Search for the cell housing the specified text and yield its [X, Y] center coordinate. 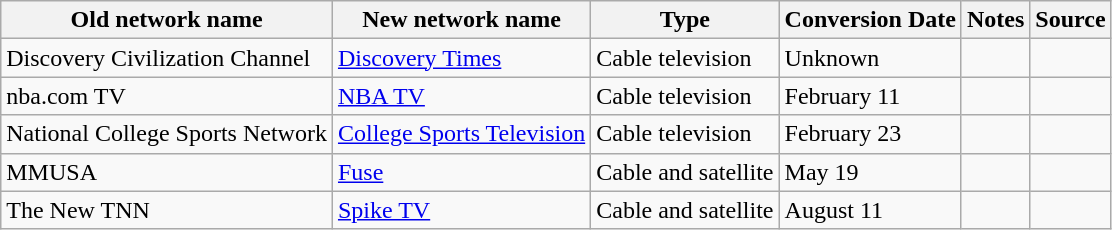
nba.com TV [167, 96]
New network name [461, 20]
August 11 [870, 210]
February 23 [870, 134]
Conversion Date [870, 20]
Spike TV [461, 210]
Discovery Times [461, 58]
Source [1070, 20]
National College Sports Network [167, 134]
The New TNN [167, 210]
MMUSA [167, 172]
May 19 [870, 172]
Notes [995, 20]
Fuse [461, 172]
NBA TV [461, 96]
Type [685, 20]
February 11 [870, 96]
Unknown [870, 58]
Discovery Civilization Channel [167, 58]
College Sports Television [461, 134]
Old network name [167, 20]
